Pinpoint the cell where the given text exists, returning its (x, y) midpoint coordinate. 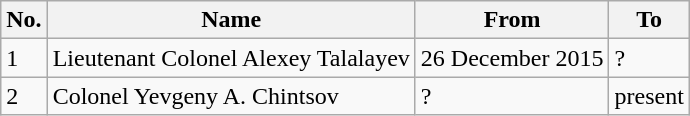
present (649, 96)
To (649, 20)
From (512, 20)
Lieutenant Colonel Alexey Talalayev (231, 58)
2 (24, 96)
Colonel Yevgeny A. Chintsov (231, 96)
No. (24, 20)
Name (231, 20)
1 (24, 58)
26 December 2015 (512, 58)
